Detect which cell encompasses the target text, then output its (x, y) center coordinate. 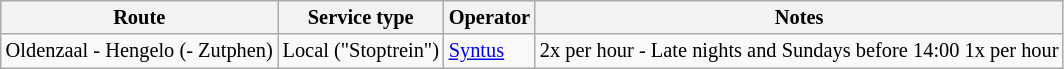
Route (140, 17)
Service type (361, 17)
Local ("Stoptrein") (361, 51)
Oldenzaal - Hengelo (- Zutphen) (140, 51)
Operator (490, 17)
Notes (799, 17)
2x per hour - Late nights and Sundays before 14:00 1x per hour (799, 51)
Syntus (490, 51)
